Detect which cell encompasses the target text, then output its [x, y] center coordinate. 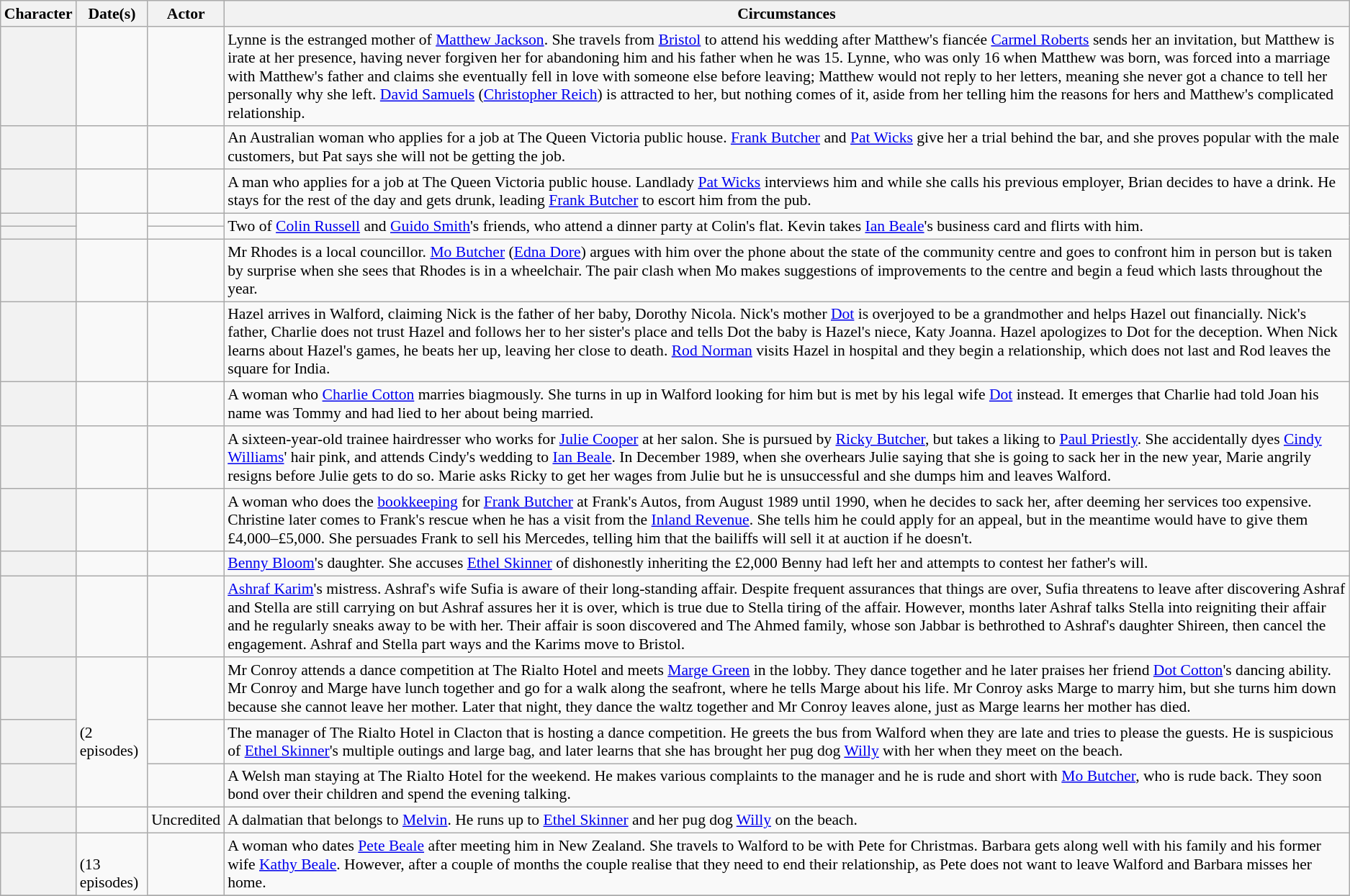
Two of Colin Russell and Guido Smith's friends, who attend a dinner party at Colin's flat. Kevin takes Ian Beale's business card and flirts with him. [786, 227]
Character [39, 14]
Uncredited [186, 820]
Circumstances [786, 14]
(2 episodes) [112, 733]
Benny Bloom's daughter. She accuses Ethel Skinner of dishonestly inheriting the £2,000 Benny had left her and attempts to contest her father's will. [786, 564]
A dalmatian that belongs to Melvin. He runs up to Ethel Skinner and her pug dog Willy on the beach. [786, 820]
(13 episodes) [112, 865]
Date(s) [112, 14]
Actor [186, 14]
